Identify which cell holds the provided text, then report its [X, Y] central coordinate. 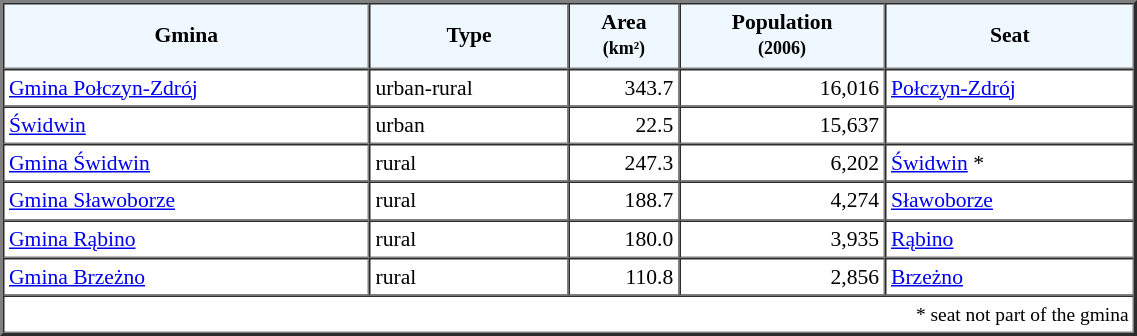
2,856 [782, 277]
urban-rural [470, 87]
180.0 [624, 239]
* seat not part of the gmina [569, 315]
188.7 [624, 201]
Rąbino [1010, 239]
16,016 [782, 87]
Połczyn-Zdrój [1010, 87]
247.3 [624, 163]
Type [470, 36]
urban [470, 125]
Świdwin [186, 125]
22.5 [624, 125]
Brzeżno [1010, 277]
Świdwin * [1010, 163]
6,202 [782, 163]
Area(km²) [624, 36]
Seat [1010, 36]
Gmina Świdwin [186, 163]
110.8 [624, 277]
15,637 [782, 125]
Gmina Brzeżno [186, 277]
343.7 [624, 87]
Gmina Sławoborze [186, 201]
Gmina Połczyn-Zdrój [186, 87]
4,274 [782, 201]
Gmina Rąbino [186, 239]
Gmina [186, 36]
Sławoborze [1010, 201]
3,935 [782, 239]
Population(2006) [782, 36]
